Locate the cell with the specified text and output its (X, Y) center coordinate. 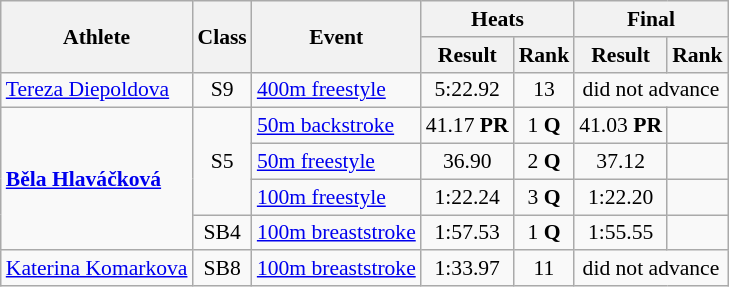
3 Q (544, 197)
Běla Hlaváčková (97, 179)
SB8 (222, 269)
1:55.55 (620, 233)
400m freestyle (336, 90)
SB4 (222, 233)
Heats (498, 19)
37.12 (620, 162)
41.03 PR (620, 126)
36.90 (468, 162)
1:22.20 (620, 197)
1:57.53 (468, 233)
41.17 PR (468, 126)
1:33.97 (468, 269)
2 Q (544, 162)
50m freestyle (336, 162)
50m backstroke (336, 126)
S5 (222, 162)
13 (544, 90)
Tereza Diepoldova (97, 90)
Event (336, 36)
Final (650, 19)
Class (222, 36)
Athlete (97, 36)
5:22.92 (468, 90)
1:22.24 (468, 197)
100m freestyle (336, 197)
S9 (222, 90)
Katerina Komarkova (97, 269)
11 (544, 269)
